Return the (x, y) coordinate for the center point of the cell that contains the specified text.  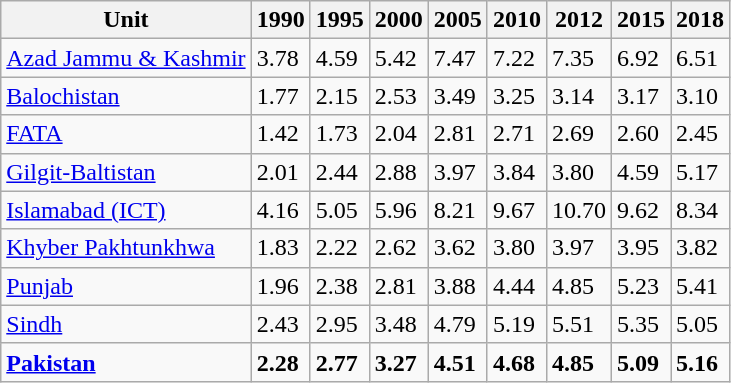
Gilgit-Baltistan (126, 172)
5.42 (398, 58)
7.22 (516, 58)
7.35 (578, 58)
3.82 (700, 248)
7.47 (458, 58)
2.62 (398, 248)
5.16 (700, 362)
3.25 (516, 96)
8.34 (700, 210)
6.51 (700, 58)
2.38 (340, 286)
1.73 (340, 134)
5.41 (700, 286)
3.78 (280, 58)
4.16 (280, 210)
Unit (126, 20)
2.53 (398, 96)
2.43 (280, 324)
Azad Jammu & Kashmir (126, 58)
2.95 (340, 324)
2.04 (398, 134)
2012 (578, 20)
3.17 (640, 96)
Balochistan (126, 96)
3.10 (700, 96)
2.88 (398, 172)
3.14 (578, 96)
5.19 (516, 324)
2.45 (700, 134)
Islamabad (ICT) (126, 210)
2.01 (280, 172)
5.51 (578, 324)
3.49 (458, 96)
1995 (340, 20)
3.84 (516, 172)
9.62 (640, 210)
1.42 (280, 134)
9.67 (516, 210)
2010 (516, 20)
4.44 (516, 286)
5.35 (640, 324)
Punjab (126, 286)
2.60 (640, 134)
Khyber Pakhtunkhwa (126, 248)
1.96 (280, 286)
2015 (640, 20)
5.09 (640, 362)
3.48 (398, 324)
2000 (398, 20)
3.88 (458, 286)
4.51 (458, 362)
3.62 (458, 248)
5.17 (700, 172)
3.95 (640, 248)
2.77 (340, 362)
Pakistan (126, 362)
6.92 (640, 58)
FATA (126, 134)
2.44 (340, 172)
2018 (700, 20)
2.69 (578, 134)
2.28 (280, 362)
10.70 (578, 210)
2.22 (340, 248)
4.68 (516, 362)
1.77 (280, 96)
5.96 (398, 210)
8.21 (458, 210)
2005 (458, 20)
2.15 (340, 96)
3.27 (398, 362)
1990 (280, 20)
4.79 (458, 324)
1.83 (280, 248)
2.71 (516, 134)
5.23 (640, 286)
Sindh (126, 324)
